Pinpoint the cell where the given text exists, returning its [x, y] midpoint coordinate. 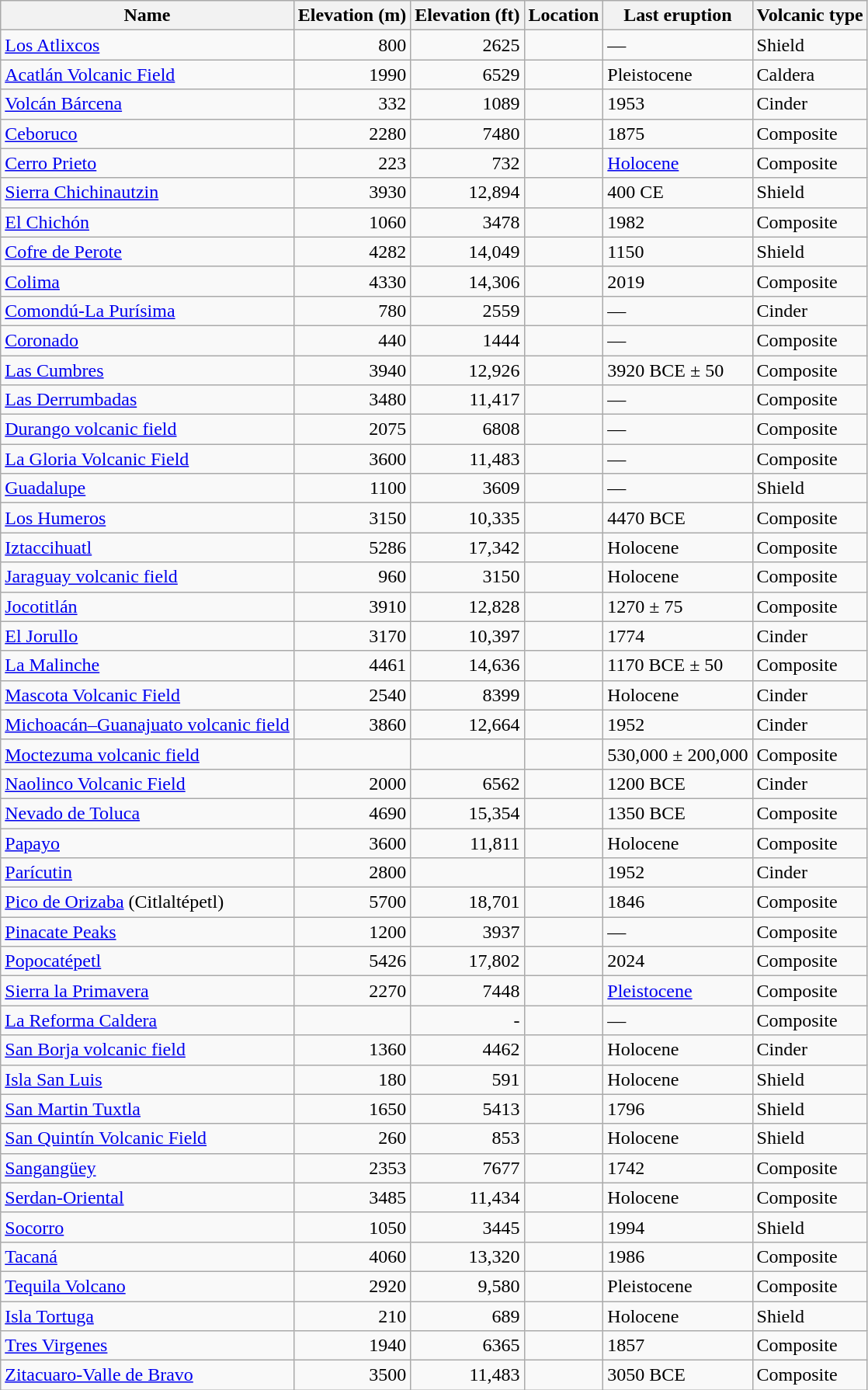
1170 BCE ± 50 [678, 665]
1857 [678, 1346]
9,580 [467, 1286]
1200 BCE [678, 784]
Name [148, 16]
El Chichón [148, 222]
2019 [678, 281]
2559 [467, 311]
Jaraguay volcanic field [148, 577]
10,397 [467, 636]
4462 [467, 1050]
Michoacán–Guanajuato volcanic field [148, 725]
12,926 [467, 370]
853 [467, 1138]
1050 [352, 1227]
440 [352, 340]
1270 ± 75 [678, 606]
Elevation (m) [352, 16]
780 [352, 311]
Cofre de Perote [148, 252]
Ceboruco [148, 134]
400 CE [678, 193]
332 [352, 104]
15,354 [467, 813]
Las Cumbres [148, 370]
Sangangüey [148, 1168]
960 [352, 577]
4690 [352, 813]
Popocatépetl [148, 961]
Zitacuaro-Valle de Bravo [148, 1375]
- [467, 1020]
210 [352, 1316]
11,417 [467, 400]
2280 [352, 134]
Las Derrumbadas [148, 400]
2353 [352, 1168]
Caldera [810, 75]
Colima [148, 281]
5286 [352, 547]
1940 [352, 1346]
1089 [467, 104]
La Reforma Caldera [148, 1020]
Socorro [148, 1227]
732 [467, 163]
1742 [678, 1168]
17,802 [467, 961]
1990 [352, 75]
6808 [467, 429]
San Borja volcanic field [148, 1050]
Coronado [148, 340]
10,335 [467, 518]
Isla Tortuga [148, 1316]
4060 [352, 1256]
Volcanic type [810, 16]
Los Atlixcos [148, 45]
4461 [352, 665]
5700 [352, 902]
591 [467, 1079]
800 [352, 45]
3500 [352, 1375]
3920 BCE ± 50 [678, 370]
2000 [352, 784]
1200 [352, 932]
2800 [352, 873]
689 [467, 1316]
2540 [352, 695]
2024 [678, 961]
1982 [678, 222]
1953 [678, 104]
1986 [678, 1256]
Parícutin [148, 873]
4330 [352, 281]
14,306 [467, 281]
180 [352, 1079]
17,342 [467, 547]
3050 BCE [678, 1375]
1150 [678, 252]
3485 [352, 1197]
1875 [678, 134]
3445 [467, 1227]
12,894 [467, 193]
12,828 [467, 606]
Serdan-Oriental [148, 1197]
1444 [467, 340]
Guadalupe [148, 488]
8399 [467, 695]
4282 [352, 252]
2270 [352, 991]
260 [352, 1138]
Naolinco Volcanic Field [148, 784]
Comondú-La Purísima [148, 311]
530,000 ± 200,000 [678, 754]
Elevation (ft) [467, 16]
Los Humeros [148, 518]
3170 [352, 636]
Pico de Orizaba (Citlaltépetl) [148, 902]
7480 [467, 134]
12,664 [467, 725]
1350 BCE [678, 813]
Volcán Bárcena [148, 104]
14,049 [467, 252]
Tequila Volcano [148, 1286]
4470 BCE [678, 518]
Moctezuma volcanic field [148, 754]
Nevado de Toluca [148, 813]
Sierra la Primavera [148, 991]
El Jorullo [148, 636]
6529 [467, 75]
3910 [352, 606]
Last eruption [678, 16]
7677 [467, 1168]
Mascota Volcanic Field [148, 695]
7448 [467, 991]
Cerro Prieto [148, 163]
Isla San Luis [148, 1079]
1360 [352, 1050]
Location [564, 16]
Jocotitlán [148, 606]
3940 [352, 370]
1774 [678, 636]
1846 [678, 902]
13,320 [467, 1256]
1994 [678, 1227]
1650 [352, 1109]
Tacaná [148, 1256]
3930 [352, 193]
6562 [467, 784]
11,811 [467, 843]
San Martin Tuxtla [148, 1109]
3478 [467, 222]
223 [352, 163]
1060 [352, 222]
5426 [352, 961]
5413 [467, 1109]
Iztaccihuatl [148, 547]
Sierra Chichinautzin [148, 193]
1100 [352, 488]
3937 [467, 932]
La Gloria Volcanic Field [148, 459]
3480 [352, 400]
2920 [352, 1286]
18,701 [467, 902]
3609 [467, 488]
2075 [352, 429]
2625 [467, 45]
Durango volcanic field [148, 429]
La Malinche [148, 665]
San Quintín Volcanic Field [148, 1138]
Papayo [148, 843]
Acatlán Volcanic Field [148, 75]
6365 [467, 1346]
14,636 [467, 665]
11,434 [467, 1197]
1796 [678, 1109]
Tres Virgenes [148, 1346]
Pinacate Peaks [148, 932]
3860 [352, 725]
